Pinpoint the cell where the given text exists, returning its (X, Y) midpoint coordinate. 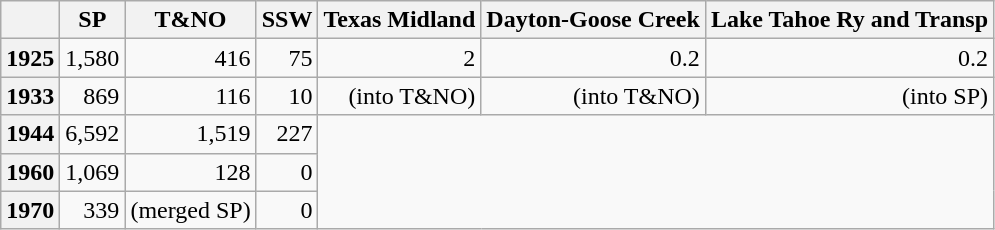
Texas Midland (400, 20)
10 (287, 96)
339 (92, 210)
1933 (30, 96)
1,580 (92, 58)
SSW (287, 20)
6,592 (92, 134)
116 (190, 96)
227 (287, 134)
T&NO (190, 20)
1944 (30, 134)
416 (190, 58)
Lake Tahoe Ry and Transp (849, 20)
128 (190, 172)
1960 (30, 172)
1,069 (92, 172)
(merged SP) (190, 210)
869 (92, 96)
SP (92, 20)
75 (287, 58)
1,519 (190, 134)
Dayton-Goose Creek (594, 20)
1925 (30, 58)
2 (400, 58)
(into SP) (849, 96)
1970 (30, 210)
